Detect which cell encompasses the target text, then output its [X, Y] center coordinate. 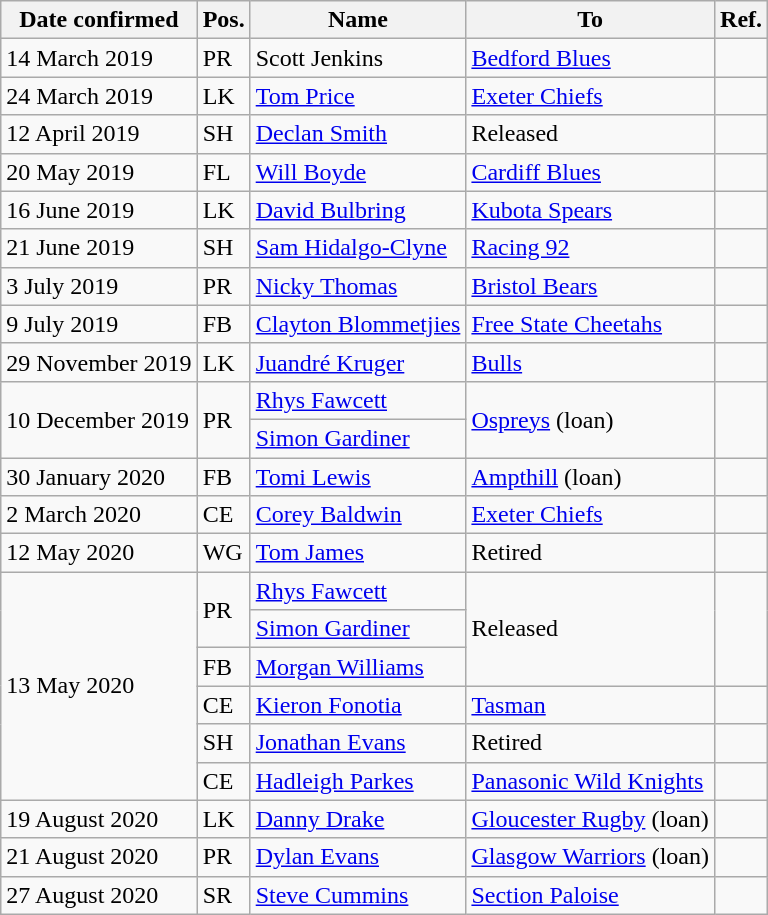
Steve Cummins [358, 895]
Name [358, 20]
Scott Jenkins [358, 58]
Ospreys (loan) [590, 419]
Sam Hidalgo-Clyne [358, 248]
12 April 2019 [99, 134]
Nicky Thomas [358, 286]
Tasman [590, 705]
Corey Baldwin [358, 515]
20 May 2019 [99, 172]
29 November 2019 [99, 362]
14 March 2019 [99, 58]
Panasonic Wild Knights [590, 781]
Cardiff Blues [590, 172]
Bristol Bears [590, 286]
Dylan Evans [358, 857]
Section Paloise [590, 895]
13 May 2020 [99, 686]
10 December 2019 [99, 419]
Tomi Lewis [358, 477]
16 June 2019 [99, 210]
Date confirmed [99, 20]
Juandré Kruger [358, 362]
SR [224, 895]
FL [224, 172]
Hadleigh Parkes [358, 781]
WG [224, 553]
Declan Smith [358, 134]
Clayton Blommetjies [358, 324]
21 June 2019 [99, 248]
Ampthill (loan) [590, 477]
27 August 2020 [99, 895]
12 May 2020 [99, 553]
Morgan Williams [358, 667]
2 March 2020 [99, 515]
24 March 2019 [99, 96]
Danny Drake [358, 819]
Pos. [224, 20]
30 January 2020 [99, 477]
To [590, 20]
Glasgow Warriors (loan) [590, 857]
9 July 2019 [99, 324]
Free State Cheetahs [590, 324]
Ref. [742, 20]
Gloucester Rugby (loan) [590, 819]
Will Boyde [358, 172]
David Bulbring [358, 210]
Bulls [590, 362]
Kieron Fonotia [358, 705]
21 August 2020 [99, 857]
Jonathan Evans [358, 743]
19 August 2020 [99, 819]
Bedford Blues [590, 58]
3 July 2019 [99, 286]
Tom Price [358, 96]
Kubota Spears [590, 210]
Racing 92 [590, 248]
Tom James [358, 553]
